Find where the given text appears and provide that cell's center as [x, y] coordinate. 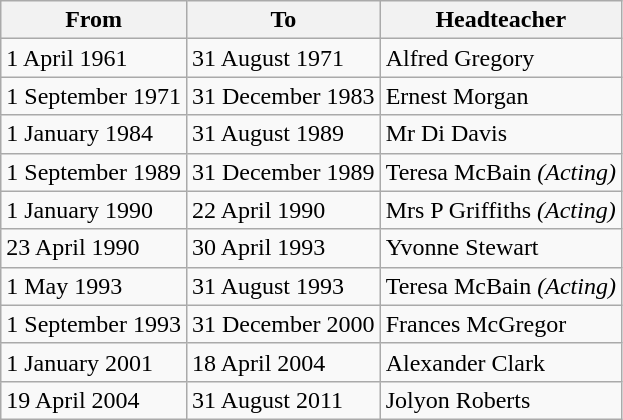
31 December 1983 [283, 96]
23 April 1990 [94, 248]
Frances McGregor [500, 324]
Ernest Morgan [500, 96]
Mr Di Davis [500, 134]
From [94, 20]
Jolyon Roberts [500, 400]
31 December 2000 [283, 324]
19 April 2004 [94, 400]
31 August 2011 [283, 400]
Alfred Gregory [500, 58]
Yvonne Stewart [500, 248]
31 August 1993 [283, 286]
Mrs P Griffiths (Acting) [500, 210]
31 December 1989 [283, 172]
To [283, 20]
Alexander Clark [500, 362]
1 May 1993 [94, 286]
1 January 1990 [94, 210]
1 September 1971 [94, 96]
1 April 1961 [94, 58]
31 August 1971 [283, 58]
30 April 1993 [283, 248]
22 April 1990 [283, 210]
Headteacher [500, 20]
18 April 2004 [283, 362]
1 January 2001 [94, 362]
1 September 1989 [94, 172]
1 September 1993 [94, 324]
1 January 1984 [94, 134]
31 August 1989 [283, 134]
